Locate the cell with the specified text and output its [X, Y] center coordinate. 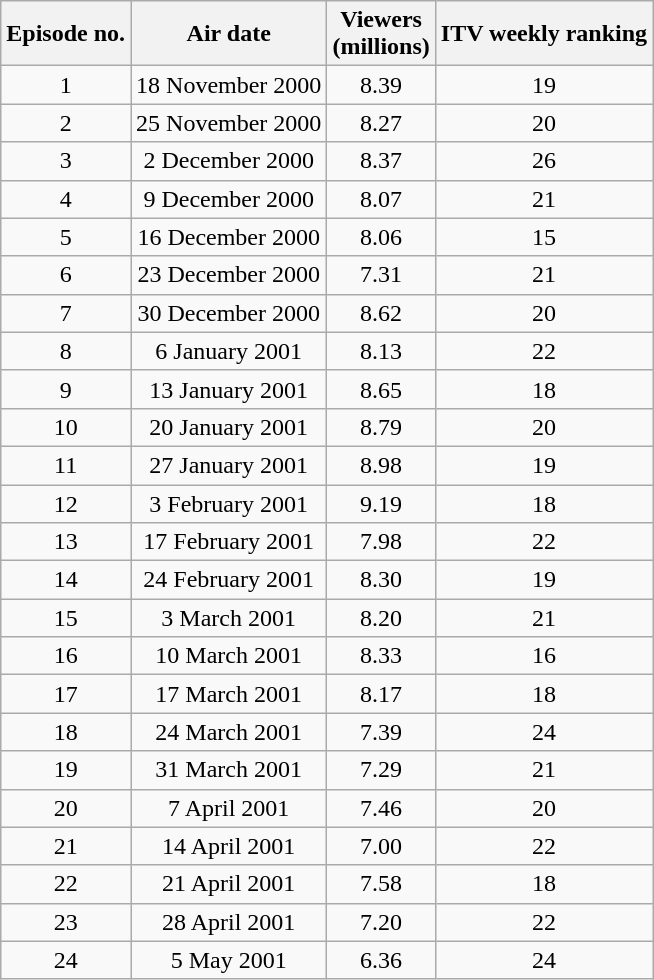
8.30 [381, 580]
8.79 [381, 427]
18 November 2000 [229, 85]
6 January 2001 [229, 351]
3 February 2001 [229, 503]
17 [66, 694]
17 March 2001 [229, 694]
9 December 2000 [229, 199]
7.39 [381, 732]
30 December 2000 [229, 313]
7 [66, 313]
23 [66, 922]
8.65 [381, 389]
13 [66, 542]
17 February 2001 [229, 542]
8.20 [381, 618]
8.06 [381, 237]
13 January 2001 [229, 389]
3 [66, 161]
7.31 [381, 275]
8 [66, 351]
ITV weekly ranking [544, 34]
20 January 2001 [229, 427]
2 December 2000 [229, 161]
8.07 [381, 199]
27 January 2001 [229, 465]
7.20 [381, 922]
24 February 2001 [229, 580]
10 [66, 427]
11 [66, 465]
8.13 [381, 351]
16 December 2000 [229, 237]
7 April 2001 [229, 808]
8.33 [381, 656]
9.19 [381, 503]
8.27 [381, 123]
8.17 [381, 694]
Viewers(millions) [381, 34]
8.37 [381, 161]
9 [66, 389]
7.29 [381, 770]
14 April 2001 [229, 846]
7.98 [381, 542]
Episode no. [66, 34]
4 [66, 199]
1 [66, 85]
28 April 2001 [229, 922]
6.36 [381, 960]
26 [544, 161]
2 [66, 123]
3 March 2001 [229, 618]
7.46 [381, 808]
8.62 [381, 313]
5 [66, 237]
25 November 2000 [229, 123]
8.39 [381, 85]
12 [66, 503]
14 [66, 580]
8.98 [381, 465]
6 [66, 275]
23 December 2000 [229, 275]
10 March 2001 [229, 656]
7.58 [381, 884]
24 March 2001 [229, 732]
Air date [229, 34]
5 May 2001 [229, 960]
31 March 2001 [229, 770]
21 April 2001 [229, 884]
7.00 [381, 846]
